Identify which cell holds the provided text, then report its [X, Y] central coordinate. 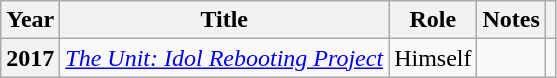
Notes [511, 20]
Title [224, 20]
Year [30, 20]
Himself [433, 58]
Role [433, 20]
2017 [30, 58]
The Unit: Idol Rebooting Project [224, 58]
